Identify which cell holds the provided text, then report its [x, y] central coordinate. 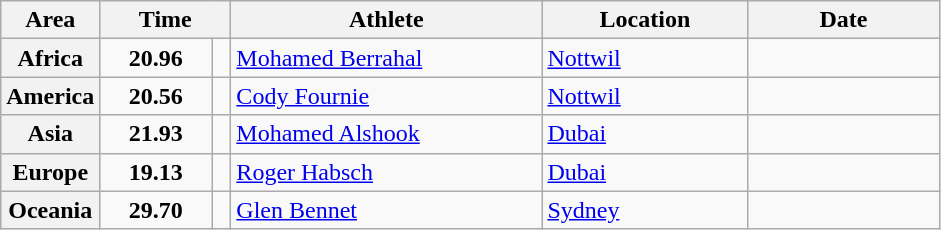
America [50, 96]
Area [50, 20]
Asia [50, 134]
Africa [50, 58]
Athlete [386, 20]
Roger Habsch [386, 172]
20.96 [156, 58]
20.56 [156, 96]
Time [166, 20]
Location [645, 20]
Glen Bennet [386, 210]
29.70 [156, 210]
19.13 [156, 172]
Sydney [645, 210]
Oceania [50, 210]
Cody Fournie [386, 96]
21.93 [156, 134]
Europe [50, 172]
Mohamed Berrahal [386, 58]
Date [844, 20]
Mohamed Alshook [386, 134]
